From the cell containing the given text, extract its center point as (x, y) coordinate. 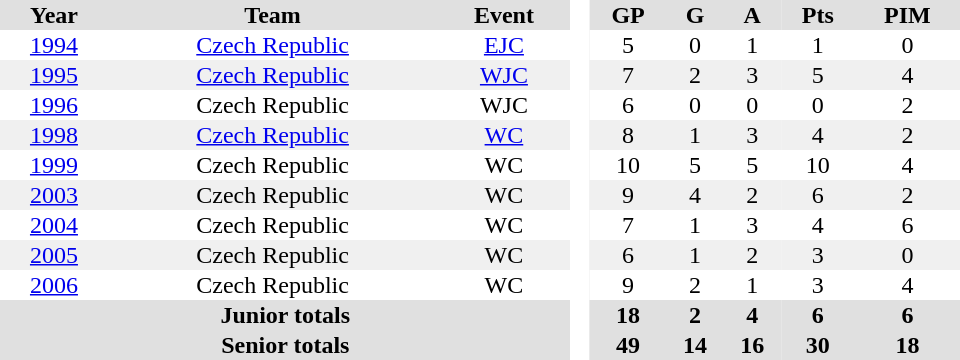
2003 (54, 195)
49 (628, 345)
Pts (818, 15)
2006 (54, 285)
Team (272, 15)
1999 (54, 165)
2004 (54, 225)
GP (628, 15)
A (752, 15)
1995 (54, 75)
Year (54, 15)
8 (628, 135)
Junior totals (286, 315)
Event (504, 15)
30 (818, 345)
Senior totals (286, 345)
EJC (504, 45)
16 (752, 345)
G (694, 15)
1994 (54, 45)
1998 (54, 135)
PIM (908, 15)
1996 (54, 105)
14 (694, 345)
2005 (54, 255)
